Search for the cell housing the specified text and yield its (X, Y) center coordinate. 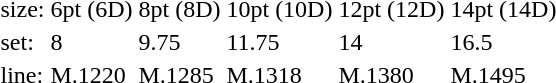
11.75 (280, 42)
8 (92, 42)
14 (392, 42)
9.75 (180, 42)
